Return [x, y] of the center of cell containing provided text 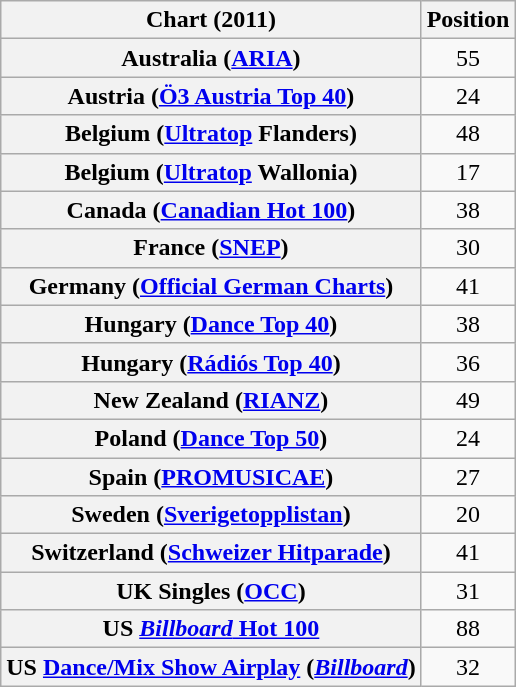
Austria (Ö3 Austria Top 40) [211, 96]
30 [468, 248]
UK Singles (OCC) [211, 591]
32 [468, 667]
Poland (Dance Top 50) [211, 438]
36 [468, 362]
Belgium (Ultratop Flanders) [211, 134]
Spain (PROMUSICAE) [211, 477]
France (SNEP) [211, 248]
Canada (Canadian Hot 100) [211, 210]
US Billboard Hot 100 [211, 629]
48 [468, 134]
Sweden (Sverigetopplistan) [211, 515]
Germany (Official German Charts) [211, 286]
27 [468, 477]
Belgium (Ultratop Wallonia) [211, 172]
31 [468, 591]
US Dance/Mix Show Airplay (Billboard) [211, 667]
Australia (ARIA) [211, 58]
17 [468, 172]
55 [468, 58]
88 [468, 629]
Position [468, 20]
New Zealand (RIANZ) [211, 400]
Hungary (Dance Top 40) [211, 324]
Hungary (Rádiós Top 40) [211, 362]
20 [468, 515]
Chart (2011) [211, 20]
49 [468, 400]
Switzerland (Schweizer Hitparade) [211, 553]
